Scan for the cell matching the given text and deliver its [x, y] coordinate at center. 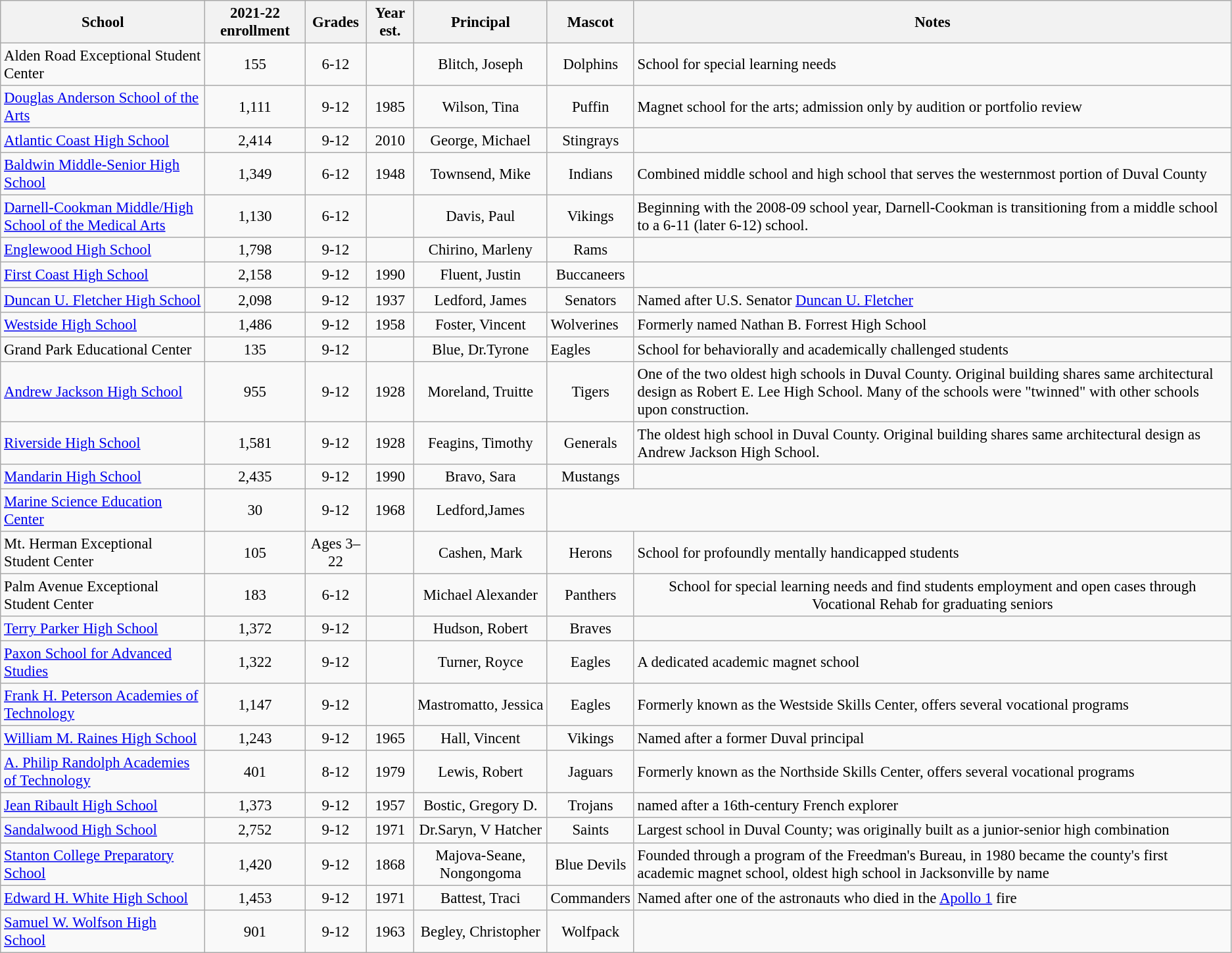
1963 [390, 931]
Mandarin High School [103, 477]
955 [255, 391]
Trojans [590, 806]
Blitch, Joseph [480, 64]
Hudson, Robert [480, 629]
Formerly named Nathan B. Forrest High School [932, 324]
Edward H. White High School [103, 898]
Palm Avenue Exceptional Student Center [103, 595]
Lewis, Robert [480, 772]
8-12 [335, 772]
Blue Devils [590, 864]
Ledford,James [480, 510]
1965 [390, 739]
Wolverines [590, 324]
1,111 [255, 107]
Senators [590, 300]
School for behaviorally and academically challenged students [932, 349]
Sandalwood High School [103, 831]
Frank H. Peterson Academies of Technology [103, 705]
Mt. Herman Exceptional Student Center [103, 552]
Rams [590, 251]
Braves [590, 629]
1,420 [255, 864]
Generals [590, 443]
2,752 [255, 831]
William M. Raines High School [103, 739]
Magnet school for the arts; admission only by audition or portfolio review [932, 107]
Paxon School for Advanced Studies [103, 663]
Terry Parker High School [103, 629]
Jean Ribault High School [103, 806]
School for special learning needs and find students employment and open cases through Vocational Rehab for graduating seniors [932, 595]
A. Philip Randolph Academies of Technology [103, 772]
2,414 [255, 141]
Riverside High School [103, 443]
1985 [390, 107]
Duncan U. Fletcher High School [103, 300]
Year est. [390, 22]
Cashen, Mark [480, 552]
Saints [590, 831]
Ages 3–22 [335, 552]
Formerly known as the Westside Skills Center, offers several vocational programs [932, 705]
135 [255, 349]
A dedicated academic magnet school [932, 663]
1,453 [255, 898]
Puffin [590, 107]
1,373 [255, 806]
Douglas Anderson School of the Arts [103, 107]
Combined middle school and high school that serves the westernmost portion of Duval County [932, 174]
1868 [390, 864]
School for profoundly mentally handicapped students [932, 552]
Westside High School [103, 324]
Formerly known as the Northside Skills Center, offers several vocational programs [932, 772]
named after a 16th-century French explorer [932, 806]
George, Michael [480, 141]
1958 [390, 324]
Turner, Royce [480, 663]
Atlantic Coast High School [103, 141]
Blue, Dr.Tyrone [480, 349]
Wilson, Tina [480, 107]
Herons [590, 552]
Named after a former Duval principal [932, 739]
Stingrays [590, 141]
Fluent, Justin [480, 275]
Englewood High School [103, 251]
30 [255, 510]
1957 [390, 806]
Named after U.S. Senator Duncan U. Fletcher [932, 300]
First Coast High School [103, 275]
Alden Road Exceptional Student Center [103, 64]
Panthers [590, 595]
Stanton College Preparatory School [103, 864]
Samuel W. Wolfson High School [103, 931]
1937 [390, 300]
1,243 [255, 739]
2010 [390, 141]
Chirino, Marleny [480, 251]
School for special learning needs [932, 64]
Baldwin Middle-Senior High School [103, 174]
2021-22 enrollment [255, 22]
Largest school in Duval County; was originally built as a junior-senior high combination [932, 831]
Majova-Seane, Nongongoma [480, 864]
Indians [590, 174]
Tigers [590, 391]
Wolfpack [590, 931]
183 [255, 595]
Battest, Traci [480, 898]
Davis, Paul [480, 217]
Moreland, Truitte [480, 391]
Bravo, Sara [480, 477]
1,581 [255, 443]
Ledford, James [480, 300]
Michael Alexander [480, 595]
Begley, Christopher [480, 931]
Dr.Saryn, V Hatcher [480, 831]
Bostic, Gregory D. [480, 806]
155 [255, 64]
1948 [390, 174]
1,322 [255, 663]
Marine Science Education Center [103, 510]
Beginning with the 2008-09 school year, Darnell-Cookman is transitioning from a middle school to a 6-11 (later 6-12) school. [932, 217]
1979 [390, 772]
Mustangs [590, 477]
1968 [390, 510]
1,372 [255, 629]
1,147 [255, 705]
401 [255, 772]
2,098 [255, 300]
2,158 [255, 275]
Buccaneers [590, 275]
901 [255, 931]
1,130 [255, 217]
Dolphins [590, 64]
Darnell-Cookman Middle/High School of the Medical Arts [103, 217]
2,435 [255, 477]
Notes [932, 22]
Foster, Vincent [480, 324]
105 [255, 552]
1,486 [255, 324]
Named after one of the astronauts who died in the Apollo 1 fire [932, 898]
Jaguars [590, 772]
Feagins, Timothy [480, 443]
The oldest high school in Duval County. Original building shares same architectural design as Andrew Jackson High School. [932, 443]
Mascot [590, 22]
Principal [480, 22]
1,349 [255, 174]
School [103, 22]
Mastromatto, Jessica [480, 705]
Andrew Jackson High School [103, 391]
Grand Park Educational Center [103, 349]
Townsend, Mike [480, 174]
Commanders [590, 898]
Grades [335, 22]
1,798 [255, 251]
Hall, Vincent [480, 739]
